Detect which cell encompasses the target text, then output its [x, y] center coordinate. 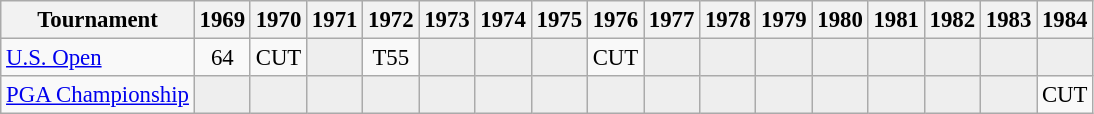
1979 [784, 20]
1983 [1008, 20]
64 [222, 58]
T55 [391, 58]
1980 [840, 20]
Tournament [98, 20]
1975 [559, 20]
1973 [447, 20]
1984 [1065, 20]
PGA Championship [98, 95]
1970 [278, 20]
1982 [952, 20]
1978 [728, 20]
1977 [672, 20]
1981 [896, 20]
1969 [222, 20]
1971 [335, 20]
1976 [615, 20]
1974 [503, 20]
U.S. Open [98, 58]
1972 [391, 20]
